Pinpoint the cell where the given text exists, returning its [X, Y] midpoint coordinate. 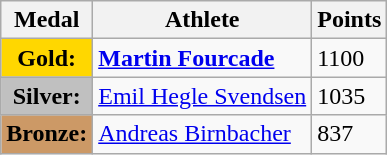
1100 [350, 58]
Points [350, 20]
Gold: [47, 58]
837 [350, 134]
Martin Fourcade [202, 58]
Emil Hegle Svendsen [202, 96]
1035 [350, 96]
Bronze: [47, 134]
Silver: [47, 96]
Medal [47, 20]
Andreas Birnbacher [202, 134]
Athlete [202, 20]
